Extract the (X, Y) coordinate from the center of the cell holding the provided text.  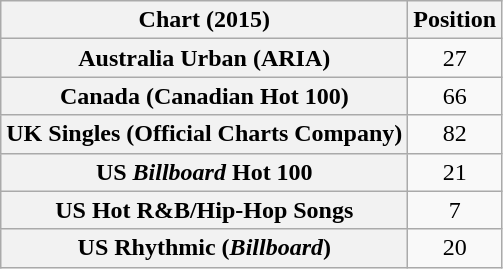
82 (455, 134)
Australia Urban (ARIA) (204, 58)
20 (455, 248)
27 (455, 58)
Canada (Canadian Hot 100) (204, 96)
US Rhythmic (Billboard) (204, 248)
Chart (2015) (204, 20)
21 (455, 172)
Position (455, 20)
US Hot R&B/Hip-Hop Songs (204, 210)
66 (455, 96)
UK Singles (Official Charts Company) (204, 134)
US Billboard Hot 100 (204, 172)
7 (455, 210)
